Scan for the cell matching the given text and deliver its [x, y] coordinate at center. 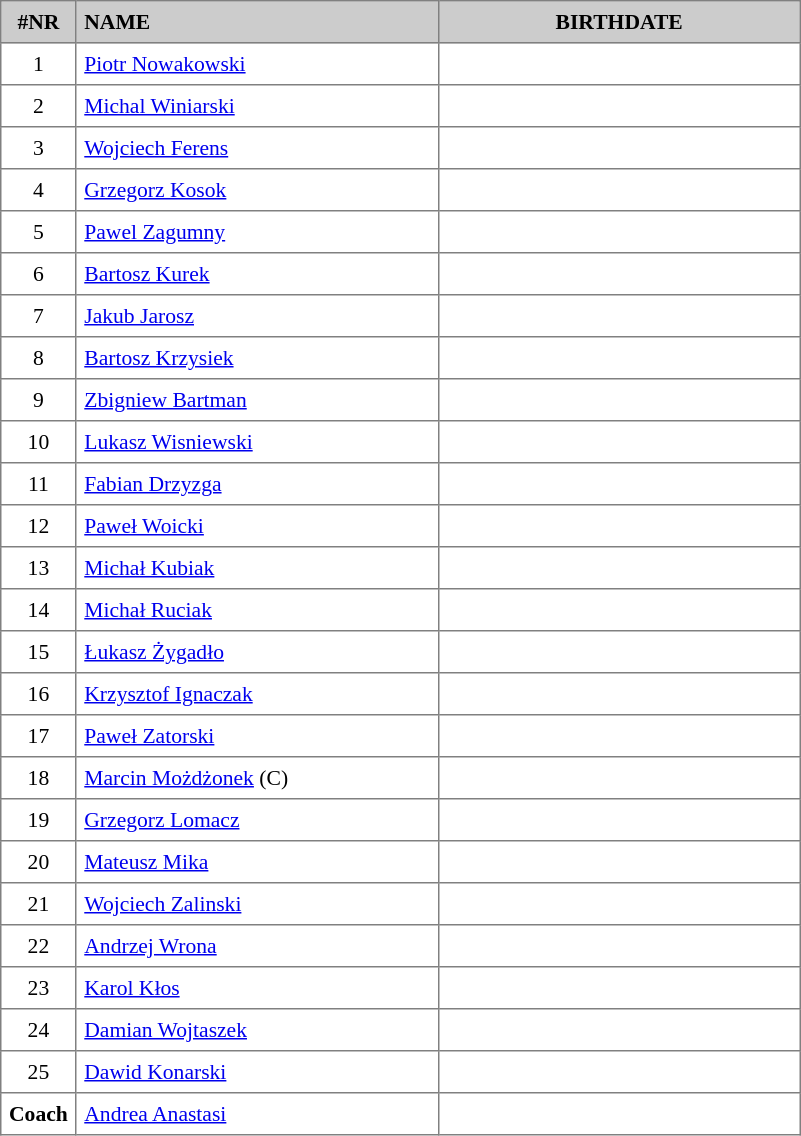
8 [38, 358]
2 [38, 106]
6 [38, 274]
21 [38, 904]
Andrea Anastasi [257, 1114]
Marcin Możdżonek (C) [257, 778]
Bartosz Kurek [257, 274]
Paweł Woicki [257, 526]
1 [38, 64]
Grzegorz Lomacz [257, 820]
Michal Winiarski [257, 106]
Dawid Konarski [257, 1072]
3 [38, 148]
Lukasz Wisniewski [257, 442]
9 [38, 400]
Wojciech Zalinski [257, 904]
Grzegorz Kosok [257, 190]
Karol Kłos [257, 988]
Krzysztof Ignaczak [257, 694]
Wojciech Ferens [257, 148]
Paweł Zatorski [257, 736]
24 [38, 1030]
23 [38, 988]
#NR [38, 22]
Damian Wojtaszek [257, 1030]
10 [38, 442]
Coach [38, 1114]
12 [38, 526]
Pawel Zagumny [257, 232]
5 [38, 232]
Piotr Nowakowski [257, 64]
4 [38, 190]
NAME [257, 22]
22 [38, 946]
17 [38, 736]
20 [38, 862]
14 [38, 610]
7 [38, 316]
Mateusz Mika [257, 862]
15 [38, 652]
13 [38, 568]
19 [38, 820]
Michał Kubiak [257, 568]
11 [38, 484]
Fabian Drzyzga [257, 484]
Michał Ruciak [257, 610]
Jakub Jarosz [257, 316]
16 [38, 694]
Bartosz Krzysiek [257, 358]
BIRTHDATE [619, 22]
Andrzej Wrona [257, 946]
18 [38, 778]
Zbigniew Bartman [257, 400]
Łukasz Żygadło [257, 652]
25 [38, 1072]
